Provide the (X, Y) coordinate of the cell's center where the given text is located.  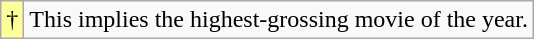
This implies the highest-grossing movie of the year. (279, 20)
† (12, 20)
